Output the [X, Y] coordinate of the center of the cell containing the given text.  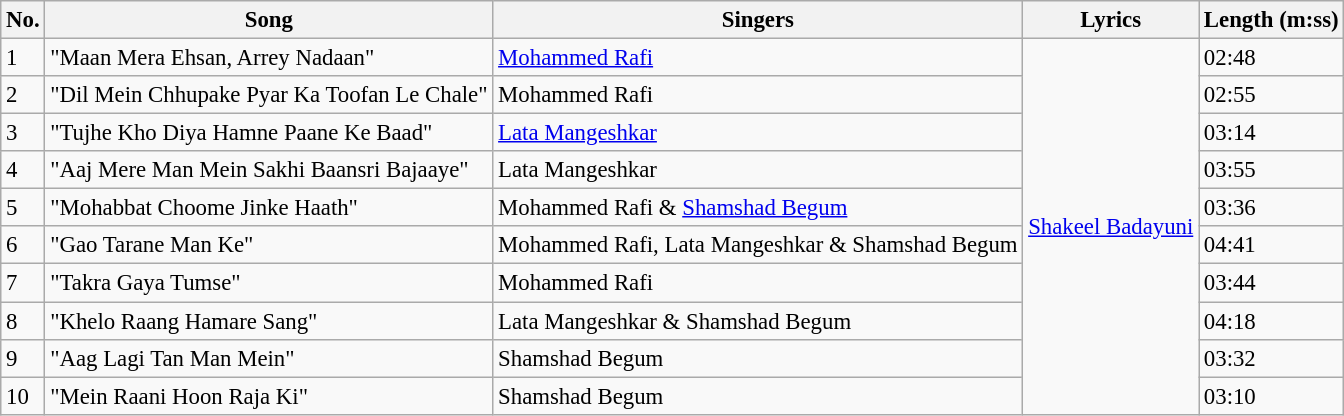
02:48 [1272, 58]
Song [269, 20]
03:10 [1272, 396]
10 [23, 396]
Shakeel Badayuni [1111, 227]
6 [23, 245]
"Mein Raani Hoon Raja Ki" [269, 396]
5 [23, 208]
7 [23, 283]
Lyrics [1111, 20]
"Gao Tarane Man Ke" [269, 245]
03:44 [1272, 283]
"Aag Lagi Tan Man Mein" [269, 358]
Singers [758, 20]
3 [23, 133]
"Mohabbat Choome Jinke Haath" [269, 208]
03:36 [1272, 208]
9 [23, 358]
4 [23, 170]
04:41 [1272, 245]
"Maan Mera Ehsan, Arrey Nadaan" [269, 58]
03:14 [1272, 133]
8 [23, 321]
04:18 [1272, 321]
02:55 [1272, 95]
1 [23, 58]
03:55 [1272, 170]
2 [23, 95]
"Khelo Raang Hamare Sang" [269, 321]
Lata Mangeshkar & Shamshad Begum [758, 321]
"Aaj Mere Man Mein Sakhi Baansri Bajaaye" [269, 170]
Mohammed Rafi, Lata Mangeshkar & Shamshad Begum [758, 245]
"Dil Mein Chhupake Pyar Ka Toofan Le Chale" [269, 95]
"Tujhe Kho Diya Hamne Paane Ke Baad" [269, 133]
03:32 [1272, 358]
Length (m:ss) [1272, 20]
Mohammed Rafi & Shamshad Begum [758, 208]
"Takra Gaya Tumse" [269, 283]
No. [23, 20]
